Detect which cell encompasses the target text, then output its (X, Y) center coordinate. 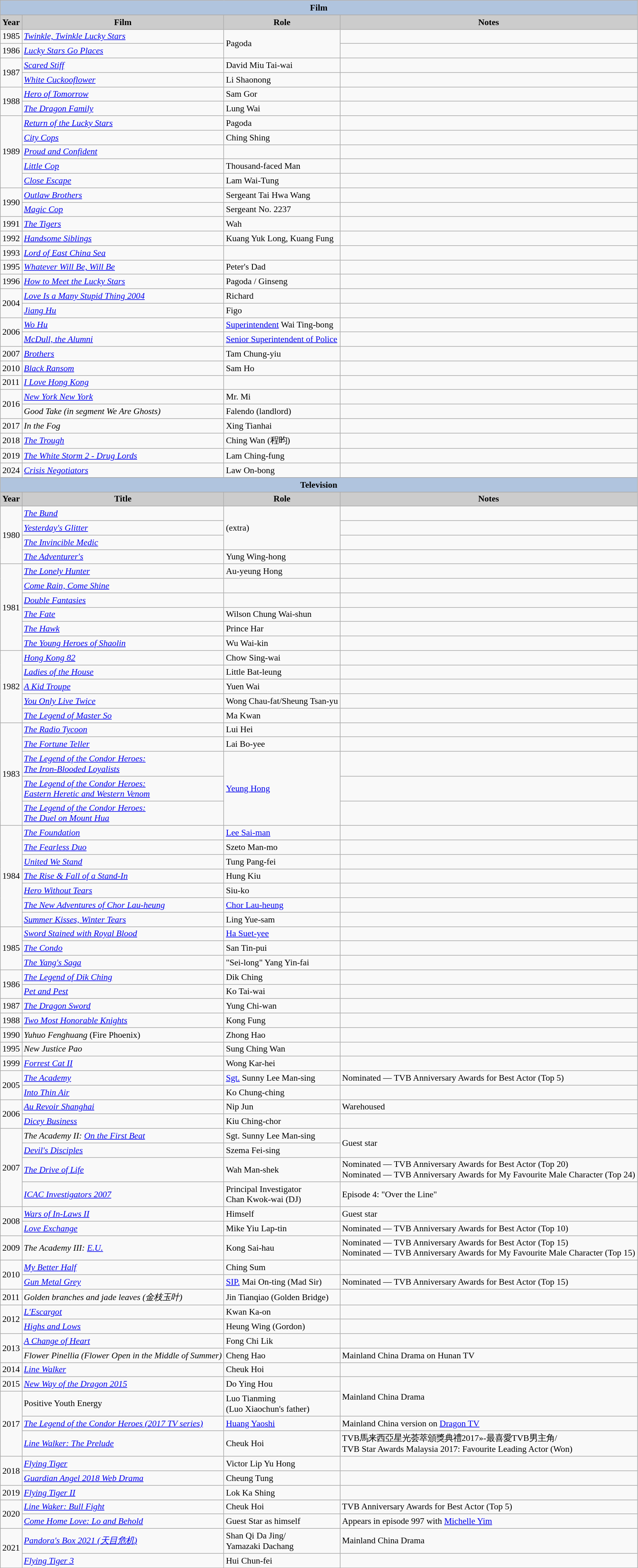
Wah (282, 224)
2014 (11, 1370)
2009 (11, 1248)
Sergeant Tai Hwa Wang (282, 195)
Yuhuo Fenghuang (Fire Phoenix) (123, 1035)
Flower Pinellia (Flower Open in the Middle of Summer) (123, 1356)
2012 (11, 1319)
Brothers (123, 354)
Au-yeung Hong (282, 572)
Pet and Pest (123, 992)
Richard (282, 296)
1989 (11, 152)
You Only Live Twice (123, 701)
Chor Lau-heung (282, 905)
Lok Ka Shing (282, 1493)
Yung Chi-wan (282, 1006)
The Foundation (123, 833)
1980 (11, 535)
Kiu Ching-chor (282, 1122)
The New Adventures of Chor Lau-heung (123, 905)
1982 (11, 686)
Xing Tianhai (282, 426)
The White Storm 2 - Drug Lords (123, 456)
Nominated — TVB Anniversary Awards for Best Actor (Top 5) (489, 1078)
Mr. Mi (282, 397)
Come Home Love: Lo and Behold (123, 1521)
2024 (11, 470)
Lee Sai-man (282, 833)
Ko Tai-wai (282, 992)
Lam Wai-Tung (282, 181)
San Tin-pui (282, 948)
Nominated — TVB Anniversary Awards for Best Actor (Top 20)Nominated — TVB Anniversary Awards for My Favourite Male Character (Top 24) (489, 1170)
Episode 4: "Over the Line" (489, 1195)
1991 (11, 224)
Appears in episode 997 with Michelle Yim (489, 1521)
The Fortune Teller (123, 744)
Li Shaonong (282, 80)
Siu-ko (282, 891)
Black Ransom (123, 368)
Szeto Man-mo (282, 848)
Ladies of the House (123, 672)
Luo Tianming(Luo Xiaochun's father) (282, 1404)
Kwan Ka-on (282, 1312)
The Academy (123, 1078)
2016 (11, 404)
Sam Gor (282, 94)
Guest Star as himself (282, 1521)
New Justice Pao (123, 1049)
Yuen Wai (282, 687)
The Bund (123, 514)
Flying Tiger 3 (123, 1561)
The Adventurer's (123, 557)
Flying Tiger II (123, 1493)
1992 (11, 238)
Cheung Tung (282, 1478)
In the Fog (123, 426)
Whatever Will Be, Will Be (123, 267)
Mainland China version on Dragon TV (489, 1424)
Line Walker: The Prelude (123, 1443)
Two Most Honorable Knights (123, 1020)
Come Rain, Come Shine (123, 586)
2013 (11, 1348)
Pagoda / Ginseng (282, 282)
TVB Anniversary Awards for Best Actor (Top 5) (489, 1507)
Dicey Business (123, 1122)
Magic Cop (123, 210)
(extra) (282, 528)
Double Fantasies (123, 600)
The Fearless Duo (123, 848)
Yeung Hong (282, 788)
Wah Man-shek (282, 1170)
My Better Half (123, 1268)
Nominated — TVB Anniversary Awards for Best Actor (Top 15)Nominated — TVB Anniversary Awards for My Favourite Male Character (Top 15) (489, 1248)
How to Meet the Lucky Stars (123, 282)
2008 (11, 1222)
1983 (11, 774)
Yung Wing-hong (282, 557)
TVB馬来西亞星光荟萃頒獎典禮2017»-最喜愛TVB男主角/TVB Star Awards Malaysia 2017: Favourite Leading Actor (Won) (489, 1443)
Good Take (in segment We Are Ghosts) (123, 412)
Ma Kwan (282, 716)
The Lonely Hunter (123, 572)
Wo Hu (123, 325)
The Academy II: On the First Beat (123, 1136)
Flying Tiger (123, 1464)
The Academy III: E.U. (123, 1248)
Lucky Stars Go Places (123, 51)
Outlaw Brothers (123, 195)
Ling Yue-sam (282, 920)
The Invincible Medic (123, 542)
Hung Kiu (282, 876)
Ching Shing (282, 138)
Line Waker: Bull Fight (123, 1507)
Tam Chung-yiu (282, 354)
"Sei-long" Yang Yin-fai (282, 963)
Falendo (landlord) (282, 412)
The Legend of the Condor Heroes:The Iron-Blooded Loyalists (123, 764)
Sergeant No. 2237 (282, 210)
Proud and Confident (123, 152)
Little Bat-leung (282, 672)
Close Escape (123, 181)
The Legend of the Condor Heroes:The Duel on Mount Hua (123, 814)
Peter's Dad (282, 267)
Heung Wing (Gordon) (282, 1327)
The Trough (123, 441)
Himself (282, 1214)
The Yang's Saga (123, 963)
Jiang Hu (123, 310)
Wong Kar-hei (282, 1064)
Return of the Lucky Stars (123, 123)
1996 (11, 282)
Gun Metal Grey (123, 1282)
L'Escargot (123, 1312)
Figo (282, 310)
The Tigers (123, 224)
Ching Wan (程昀) (282, 441)
Cheng Hao (282, 1356)
Kong Fung (282, 1020)
The Hawk (123, 629)
McDull, the Alumni (123, 340)
2021 (11, 1549)
Little Cop (123, 166)
Kong Sai-hau (282, 1248)
Highs and Lows (123, 1327)
Sword Stained with Royal Blood (123, 934)
Mainland China Drama on Hunan TV (489, 1356)
Szema Fei-sing (282, 1150)
1981 (11, 608)
Ching Sum (282, 1268)
The Dragon Family (123, 109)
The Rise & Fall of a Stand-In (123, 876)
Chow Sing-wai (282, 658)
Summer Kisses, Winter Tears (123, 920)
Thousand-faced Man (282, 166)
Ha Suet-yee (282, 934)
Lam Ching-fung (282, 456)
Shan Qi Da Jing/Yamazaki Dachang (282, 1541)
A Kid Troupe (123, 687)
1984 (11, 876)
White Cuckooflower (123, 80)
The Young Heroes of Shaolin (123, 644)
Wilson Chung Wai-shun (282, 614)
Positive Youth Energy (123, 1404)
Scared Stiff (123, 66)
SIP. Mai On-ting (Mad Sir) (282, 1282)
The Legend of Master So (123, 716)
Wong Chau-fat/Sheung Tsan-yu (282, 701)
Tung Pang-fei (282, 862)
Mike Yiu Lap-tin (282, 1228)
Devil's Disciples (123, 1150)
1993 (11, 253)
Fong Chi Lik (282, 1341)
Television (319, 485)
The Radio Tycoon (123, 730)
Into Thin Air (123, 1092)
Jin Tianqiao (Golden Bridge) (282, 1297)
Hero of Tomorrow (123, 94)
Kuang Yuk Long, Kuang Fung (282, 238)
Lung Wai (282, 109)
Superintendent Wai Ting-bong (282, 325)
The Fate (123, 614)
David Miu Tai-wai (282, 66)
Wars of In-Laws II (123, 1214)
Dik Ching (282, 977)
Hong Kong 82 (123, 658)
Sam Ho (282, 368)
Pandora's Box 2021 (天目危机) (123, 1541)
Warehoused (489, 1107)
Lord of East China Sea (123, 253)
Handsome Siblings (123, 238)
Yesterday's Glitter (123, 528)
The Legend of Dik Ching (123, 977)
Forrest Cat II (123, 1064)
The Dragon Sword (123, 1006)
2005 (11, 1086)
The Legend of the Condor Heroes (2017 TV series) (123, 1424)
Nominated — TVB Anniversary Awards for Best Actor (Top 15) (489, 1282)
Lai Bo-yee (282, 744)
Love Exchange (123, 1228)
Do Ying Hou (282, 1384)
Golden branches and jade leaves (金枝玉叶) (123, 1297)
Prince Har (282, 629)
Love Is a Many Stupid Thing 2004 (123, 296)
Crisis Negotiators (123, 470)
I Love Hong Kong (123, 382)
The Legend of the Condor Heroes:Eastern Heretic and Western Venom (123, 788)
New York New York (123, 397)
New Way of the Dragon 2015 (123, 1384)
Lui Hei (282, 730)
Zhong Hao (282, 1035)
2020 (11, 1514)
City Cops (123, 138)
The Condo (123, 948)
Sung Ching Wan (282, 1049)
2015 (11, 1384)
United We Stand (123, 862)
Line Walker (123, 1370)
2004 (11, 304)
The Drive of Life (123, 1170)
Nip Jun (282, 1107)
Law On-bong (282, 470)
Au Revoir Shanghai (123, 1107)
Senior Superintendent of Police (282, 340)
Wu Wai-kin (282, 644)
Ko Chung-ching (282, 1092)
Twinkle, Twinkle Lucky Stars (123, 36)
Principal InvestigatorChan Kwok-wai (DJ) (282, 1195)
Title (123, 499)
Guardian Angel 2018 Web Drama (123, 1478)
Victor Lip Yu Hong (282, 1464)
ICAC Investigators 2007 (123, 1195)
1999 (11, 1064)
Huang Yaoshi (282, 1424)
Hero Without Tears (123, 891)
Hui Chun-fei (282, 1561)
A Change of Heart (123, 1341)
Nominated — TVB Anniversary Awards for Best Actor (Top 10) (489, 1228)
